Return the [x, y] coordinate for the center point of the cell that contains the specified text.  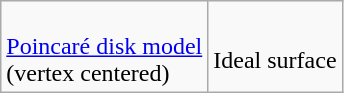
Poincaré disk model(vertex centered) [104, 47]
Ideal surface [275, 47]
